Return [x, y] of the center of cell containing provided text 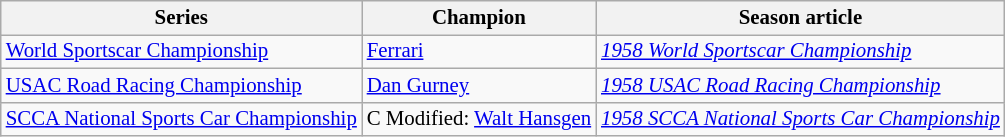
SCCA National Sports Car Championship [182, 119]
USAC Road Racing Championship [182, 85]
1958 SCCA National Sports Car Championship [800, 119]
Ferrari [479, 51]
1958 USAC Road Racing Championship [800, 85]
C Modified: Walt Hansgen [479, 119]
Dan Gurney [479, 85]
Champion [479, 18]
World Sportscar Championship [182, 51]
Series [182, 18]
1958 World Sportscar Championship [800, 51]
Season article [800, 18]
